For the text-containing cell, return its midpoint in [x, y] coordinate format. 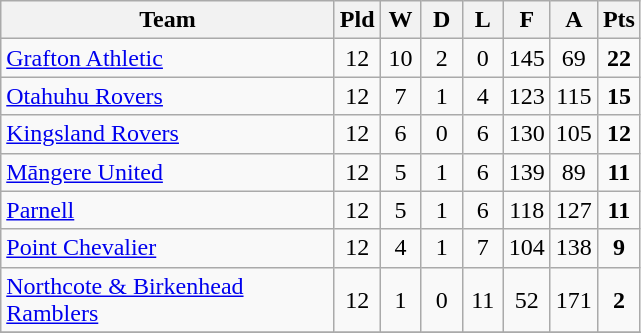
52 [526, 300]
Grafton Athletic [168, 58]
F [526, 20]
Team [168, 20]
10 [400, 58]
130 [526, 134]
115 [574, 96]
Northcote & Birkenhead Ramblers [168, 300]
Parnell [168, 210]
22 [618, 58]
105 [574, 134]
W [400, 20]
Otahuhu Rovers [168, 96]
171 [574, 300]
A [574, 20]
15 [618, 96]
Point Chevalier [168, 248]
118 [526, 210]
138 [574, 248]
89 [574, 172]
9 [618, 248]
123 [526, 96]
Pts [618, 20]
D [442, 20]
L [482, 20]
139 [526, 172]
127 [574, 210]
Kingsland Rovers [168, 134]
Pld [357, 20]
145 [526, 58]
Māngere United [168, 172]
69 [574, 58]
104 [526, 248]
